Output the [X, Y] coordinate of the center of the cell containing the given text.  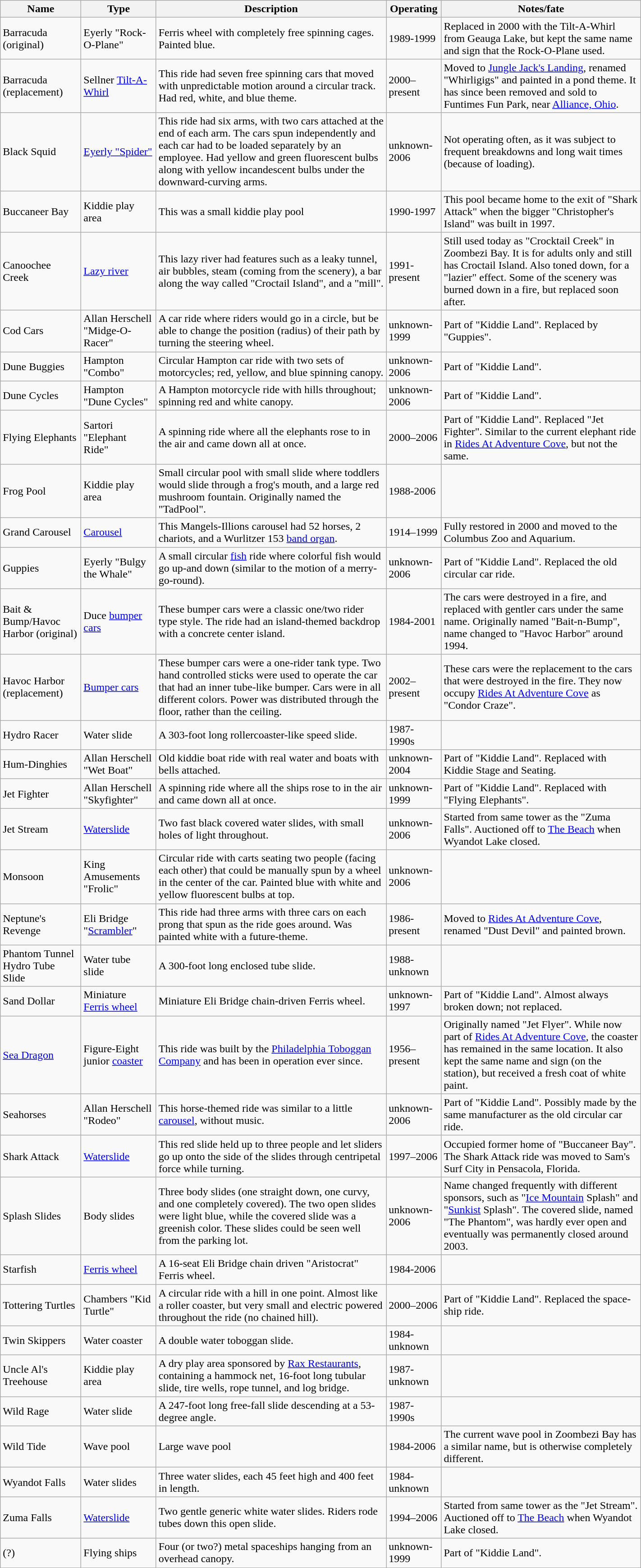
Two gentle generic white water slides. Riders rode tubes down this open slide. [271, 1518]
Miniature Eli Bridge chain-driven Ferris wheel. [271, 1001]
This ride was built by the Philadelphia Toboggan Company and has been in operation ever since. [271, 1055]
Part of "Kiddie Land". Replaced with "Flying Elephants". [541, 793]
Replaced in 2000 with the Tilt-A-Whirl from Geauga Lake, but kept the same name and sign that the Rock-O-Plane used. [541, 38]
A 247-foot long free-fall slide descending at a 53-degree angle. [271, 1411]
Started from same tower as the "Zuma Falls". Auctioned off to The Beach when Wyandot Lake closed. [541, 829]
Circular Hampton car ride with two sets of motorcycles; red, yellow, and blue spinning canopy. [271, 366]
Part of "Kiddie Land". Replaced by "Guppies". [541, 331]
1994–2006 [414, 1518]
Eyerly "Rock-O-Plane" [119, 38]
Four (or two?) metal spaceships hanging from an overhead canopy. [271, 1553]
Type [119, 9]
Allan Herschell "Midge-O-Racer" [119, 331]
1956–present [414, 1055]
Moved to Rides At Adventure Cove, renamed "Dust Devil" and painted brown. [541, 924]
Hampton "Dune Cycles" [119, 396]
Flying Elephants [41, 437]
Ferris wheel [119, 1270]
Part of "Kiddie Land". Replaced "Jet Fighter". Similar to the current elephant ride in Rides At Adventure Cove, but not the same. [541, 437]
Monsoon [41, 876]
Seahorses [41, 1114]
A small circular fish ride where colorful fish would go up-and down (similar to the motion of a merry-go-round). [271, 568]
Started from same tower as the "Jet Stream". Auctioned off to The Beach when Wyandot Lake closed. [541, 1518]
Part of "Kiddie Land". Almost always broken down; not replaced. [541, 1001]
Frog Pool [41, 491]
Phantom Tunnel Hydro Tube Slide [41, 966]
Three water slides, each 45 feet high and 400 feet in length. [271, 1482]
Barracuda (original) [41, 38]
A 300-foot long enclosed tube slide. [271, 966]
Wild Tide [41, 1447]
Uncle Al's Treehouse [41, 1376]
Neptune's Revenge [41, 924]
The current wave pool in Zoombezi Bay has a similar name, but is otherwise completely different. [541, 1447]
Not operating often, as it was subject to frequent breakdowns and long wait times (because of loading). [541, 151]
A car ride where riders would go in a circle, but be able to change the position (radius) of their path by turning the steering wheel. [271, 331]
Splash Slides [41, 1215]
Wyandot Falls [41, 1482]
Eyerly "Spider" [119, 151]
Part of "Kiddie Land". Possibly made by the same manufacturer as the old circular car ride. [541, 1114]
A double water toboggan slide. [271, 1341]
This ride had three arms with three cars on each prong that spun as the ride goes around. Was painted white with a future-theme. [271, 924]
Old kiddie boat ride with real water and boats with bells attached. [271, 765]
Chambers "Kid Turtle" [119, 1305]
These cars were the replacement to the cars that were destroyed in the fire. They now occupy Rides At Adventure Cove as "Condor Craze". [541, 688]
unknown-2004 [414, 765]
Sand Dollar [41, 1001]
1997–2006 [414, 1156]
1988-unknown [414, 966]
A spinning ride where all the elephants rose to in the air and came down all at once. [271, 437]
Sellner Tilt-A-Whirl [119, 86]
1986-present [414, 924]
This horse-themed ride was similar to a little carousel, without music. [271, 1114]
Wave pool [119, 1447]
Jet Stream [41, 829]
Shark Attack [41, 1156]
A Hampton motorcycle ride with hills throughout; spinning red and white canopy. [271, 396]
Grand Carousel [41, 532]
Sartori "Elephant Ride" [119, 437]
Ferris wheel with completely free spinning cages. Painted blue. [271, 38]
1914–1999 [414, 532]
Barracuda (replacement) [41, 86]
Bait & Bump/Havoc Harbor (original) [41, 622]
Part of "Kiddie Land". Replaced with Kiddie Stage and Seating. [541, 765]
Notes/fate [541, 9]
Part of "Kiddie Land". Replaced the space-ship ride. [541, 1305]
1990-1997 [414, 211]
This Mangels-Illions carousel had 52 horses, 2 chariots, and a Wurlitzer 153 band organ. [271, 532]
Part of "Kiddie Land". Replaced the old circular car ride. [541, 568]
Tottering Turtles [41, 1305]
A dry play area sponsored by Rax Restaurants, containing a hammock net, 16-foot long tubular slide, tire wells, rope tunnel, and log bridge. [271, 1376]
1984-2001 [414, 622]
Cod Cars [41, 331]
Starfish [41, 1270]
Dune Buggies [41, 366]
2002–present [414, 688]
Twin Skippers [41, 1341]
Two fast black covered water slides, with small holes of light throughout. [271, 829]
A spinning ride where all the ships rose to in the air and came down all at once. [271, 793]
1989-1999 [414, 38]
Body slides [119, 1215]
Large wave pool [271, 1447]
2000–present [414, 86]
Buccaneer Bay [41, 211]
Allan Herschell "Rodeo" [119, 1114]
Bumper cars [119, 688]
A 16-seat Eli Bridge chain driven "Aristocrat" Ferris wheel. [271, 1270]
unknown-1997 [414, 1001]
Guppies [41, 568]
1991-present [414, 271]
Hydro Racer [41, 735]
Fully restored in 2000 and moved to the Columbus Zoo and Aquarium. [541, 532]
1987-unknown [414, 1376]
Jet Fighter [41, 793]
Operating [414, 9]
Occupied former home of "Buccaneer Bay". The Shark Attack ride was moved to Sam's Surf City in Pensacola, Florida. [541, 1156]
Wild Rage [41, 1411]
Water tube slide [119, 966]
Hampton "Combo" [119, 366]
A circular ride with a hill in one point. Almost like a roller coaster, but very small and electric powered throughout the ride (no chained hill). [271, 1305]
Allan Herschell "Skyfighter" [119, 793]
Sea Dragon [41, 1055]
Figure-Eight junior coaster [119, 1055]
These bumper cars were a classic one/two rider type style. The ride had an island-themed backdrop with a concrete center island. [271, 622]
Water coaster [119, 1341]
This was a small kiddie play pool [271, 211]
Carousel [119, 532]
Zuma Falls [41, 1518]
Havoc Harbor (replacement) [41, 688]
A 303-foot long rollercoaster-like speed slide. [271, 735]
Miniature Ferris wheel [119, 1001]
(?) [41, 1553]
This red slide held up to three people and let sliders go up onto the side of the slides through centripetal force while turning. [271, 1156]
Flying ships [119, 1553]
This ride had seven free spinning cars that moved with unpredictable motion around a circular track. Had red, white, and blue theme. [271, 86]
Allan Herschell "Wet Boat" [119, 765]
Dune Cycles [41, 396]
Name [41, 9]
Canoochee Creek [41, 271]
Description [271, 9]
Eyerly "Bulgy the Whale" [119, 568]
Lazy river [119, 271]
Black Squid [41, 151]
King Amusements "Frolic" [119, 876]
Duce bumper cars [119, 622]
This pool became home to the exit of "Shark Attack" when the bigger "Christopher's Island" was built in 1997. [541, 211]
Hum-Dinghies [41, 765]
Water slides [119, 1482]
Eli Bridge "Scrambler" [119, 924]
1988-2006 [414, 491]
